Capture the cell that displays the provided text and extract its (x, y) central coordinate. 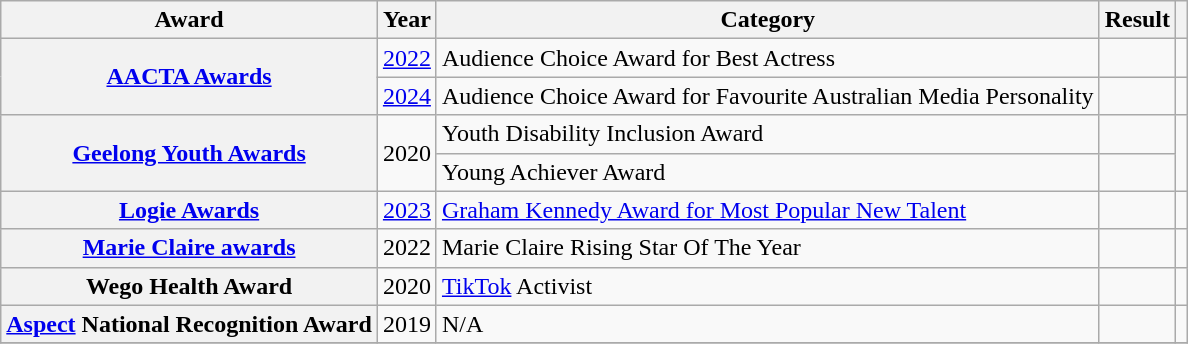
Graham Kennedy Award for Most Popular New Talent (768, 210)
AACTA Awards (190, 77)
Youth Disability Inclusion Award (768, 134)
N/A (768, 324)
Result (1137, 20)
Award (190, 20)
Geelong Youth Awards (190, 153)
Marie Claire Rising Star Of The Year (768, 248)
Audience Choice Award for Best Actress (768, 58)
TikTok Activist (768, 286)
Category (768, 20)
2024 (406, 96)
Marie Claire awards (190, 248)
Audience Choice Award for Favourite Australian Media Personality (768, 96)
Young Achiever Award (768, 172)
2019 (406, 324)
2023 (406, 210)
Wego Health Award (190, 286)
Year (406, 20)
Aspect National Recognition Award (190, 324)
Logie Awards (190, 210)
